Scan for the cell matching the given text and deliver its [X, Y] coordinate at center. 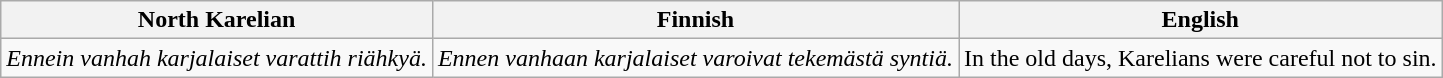
North Karelian [217, 20]
English [1200, 20]
Ennen vanhaan karjalaiset varoivat tekemästä syntiä. [695, 58]
Ennein vanhah karjalaiset varattih riähkyä. [217, 58]
Finnish [695, 20]
In the old days, Karelians were careful not to sin. [1200, 58]
